Locate the cell with the specified text and output its [x, y] center coordinate. 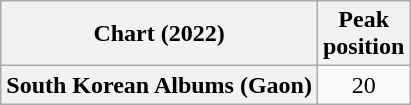
Chart (2022) [160, 34]
20 [363, 85]
South Korean Albums (Gaon) [160, 85]
Peakposition [363, 34]
